Identify which cell holds the provided text, then report its [x, y] central coordinate. 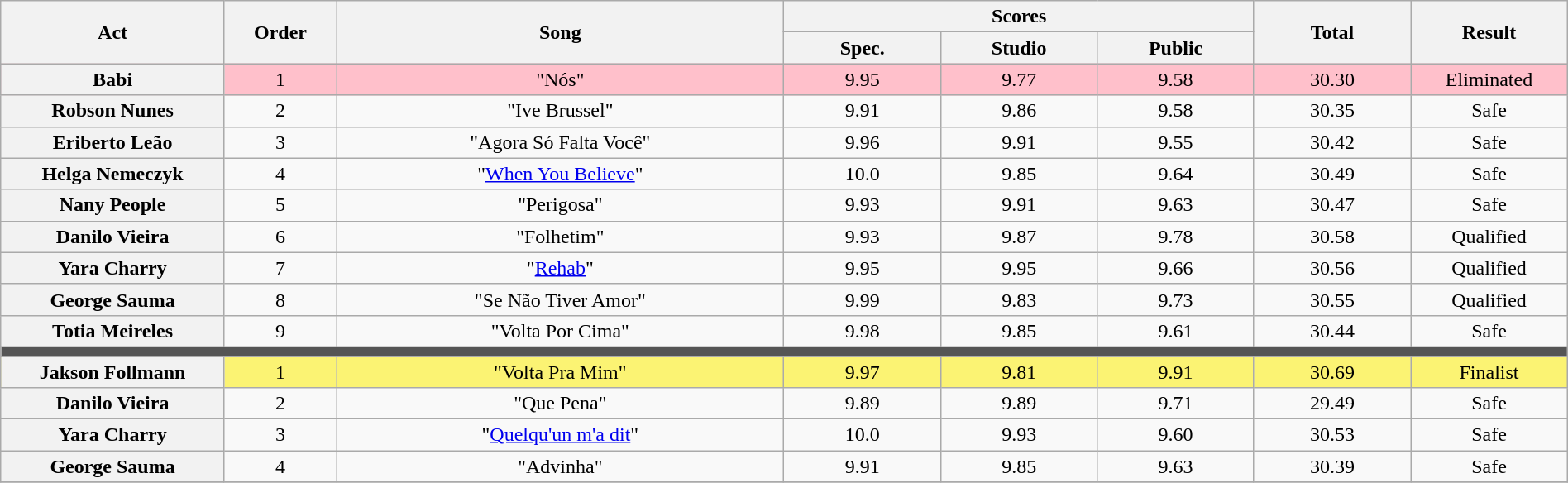
6 [280, 237]
"Quelqu'un m'a dit" [561, 435]
Song [561, 32]
"Advinha" [561, 466]
9.97 [862, 371]
Jakson Follmann [112, 371]
30.35 [1331, 111]
30.55 [1331, 299]
"Perigosa" [561, 205]
"Folhetim" [561, 237]
30.44 [1331, 331]
Act [112, 32]
9.96 [862, 142]
9.55 [1176, 142]
9.71 [1176, 404]
Nany People [112, 205]
"Agora Só Falta Você" [561, 142]
9.61 [1176, 331]
30.53 [1331, 435]
Eliminated [1489, 79]
9.60 [1176, 435]
"When You Believe" [561, 174]
Studio [1019, 48]
Robson Nunes [112, 111]
30.58 [1331, 237]
9.98 [862, 331]
30.49 [1331, 174]
Eriberto Leão [112, 142]
"Se Não Tiver Amor" [561, 299]
"Rehab" [561, 268]
Spec. [862, 48]
30.42 [1331, 142]
9.81 [1019, 371]
Scores [1019, 17]
9.77 [1019, 79]
29.49 [1331, 404]
9.78 [1176, 237]
9.99 [862, 299]
9.73 [1176, 299]
30.69 [1331, 371]
Finalist [1489, 371]
"Ive Brussel" [561, 111]
8 [280, 299]
30.39 [1331, 466]
9.87 [1019, 237]
Helga Nemeczyk [112, 174]
30.30 [1331, 79]
"Volta Pra Mim" [561, 371]
Babi [112, 79]
9.66 [1176, 268]
9.83 [1019, 299]
9 [280, 331]
5 [280, 205]
"Que Pena" [561, 404]
Order [280, 32]
30.56 [1331, 268]
Result [1489, 32]
7 [280, 268]
30.47 [1331, 205]
Total [1331, 32]
Public [1176, 48]
9.86 [1019, 111]
Totia Meireles [112, 331]
"Volta Por Cima" [561, 331]
9.64 [1176, 174]
"Nós" [561, 79]
